Find where the given text appears and provide that cell's center as [X, Y] coordinate. 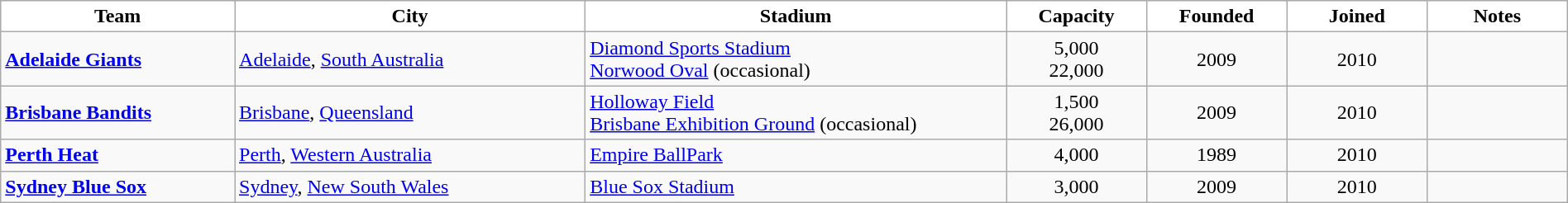
1,500 26,000 [1077, 112]
3,000 [1077, 186]
Brisbane, Queensland [410, 112]
Stadium [796, 17]
Team [117, 17]
Adelaide Giants [117, 59]
Perth Heat [117, 155]
4,000 [1077, 155]
Diamond Sports Stadium Norwood Oval (occasional) [796, 59]
Perth, Western Australia [410, 155]
Joined [1357, 17]
City [410, 17]
Notes [1498, 17]
Holloway Field Brisbane Exhibition Ground (occasional) [796, 112]
Sydney Blue Sox [117, 186]
Empire BallPark [796, 155]
Adelaide, South Australia [410, 59]
1989 [1217, 155]
5,000 22,000 [1077, 59]
Capacity [1077, 17]
Blue Sox Stadium [796, 186]
Sydney, New South Wales [410, 186]
Brisbane Bandits [117, 112]
Founded [1217, 17]
